Find where the given text appears and provide that cell's center as (X, Y) coordinate. 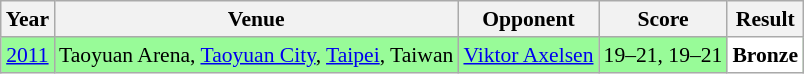
Viktor Axelsen (528, 55)
Opponent (528, 19)
19–21, 19–21 (664, 55)
Score (664, 19)
Bronze (765, 55)
Taoyuan Arena, Taoyuan City, Taipei, Taiwan (256, 55)
2011 (28, 55)
Venue (256, 19)
Result (765, 19)
Year (28, 19)
